Detect which cell encompasses the target text, then output its (X, Y) center coordinate. 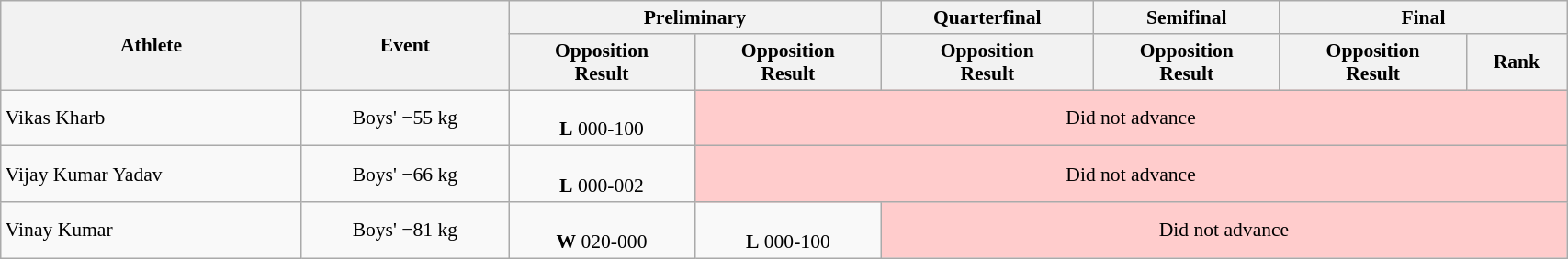
W 020-000 (603, 230)
Boys' −66 kg (404, 175)
Quarterfinal (987, 17)
Boys' −81 kg (404, 230)
Event (404, 46)
Preliminary (695, 17)
Final (1423, 17)
L 000-002 (603, 175)
Vikas Kharb (151, 118)
Boys' −55 kg (404, 118)
Vinay Kumar (151, 230)
Semifinal (1187, 17)
Vijay Kumar Yadav (151, 175)
Athlete (151, 46)
Rank (1517, 62)
